Output the [X, Y] coordinate of the center of the cell containing the given text.  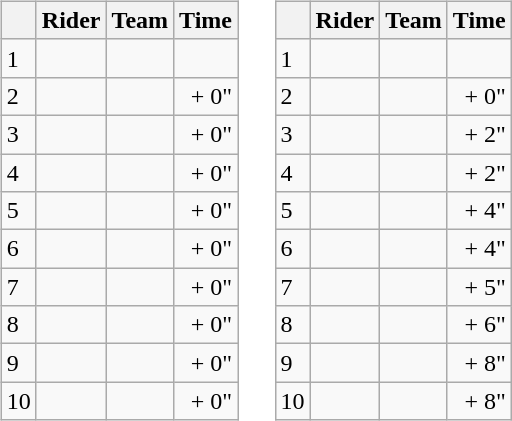
+ 5" [479, 287]
+ 6" [479, 325]
